Locate the cell with the specified text and output its [X, Y] center coordinate. 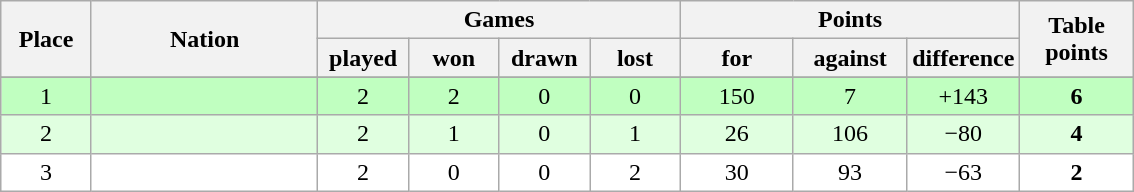
drawn [544, 58]
4 [1076, 134]
26 [736, 134]
difference [964, 58]
played [364, 58]
Place [46, 39]
against [850, 58]
30 [736, 172]
7 [850, 96]
150 [736, 96]
Nation [204, 39]
lost [636, 58]
−80 [964, 134]
won [454, 58]
Tablepoints [1076, 39]
+143 [964, 96]
6 [1076, 96]
3 [46, 172]
Games [499, 20]
for [736, 58]
Points [850, 20]
106 [850, 134]
93 [850, 172]
−63 [964, 172]
